Return (x, y) of the center of cell containing provided text 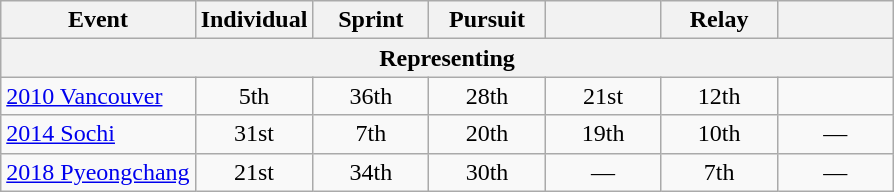
2010 Vancouver (98, 96)
Individual (254, 20)
36th (371, 96)
34th (371, 172)
2018 Pyeongchang (98, 172)
10th (719, 134)
5th (254, 96)
Pursuit (487, 20)
12th (719, 96)
Representing (447, 58)
19th (603, 134)
31st (254, 134)
28th (487, 96)
Event (98, 20)
Relay (719, 20)
20th (487, 134)
2014 Sochi (98, 134)
Sprint (371, 20)
30th (487, 172)
